Determine the (x, y) coordinate at the center of the cell enclosing the given text.  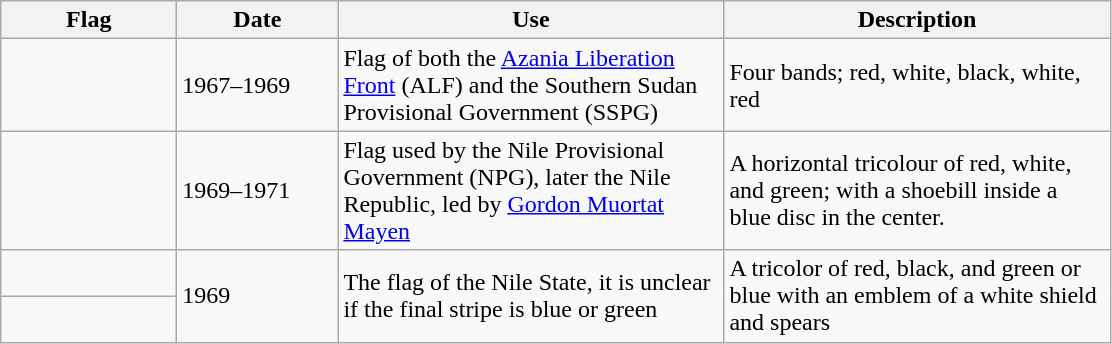
Flag used by the Nile Provisional Government (NPG), later the Nile Republic, led by Gordon Muortat Mayen (531, 190)
A tricolor of red, black, and green or blue with an emblem of a white shield and spears (917, 296)
Description (917, 20)
1969–1971 (258, 190)
Date (258, 20)
A horizontal tricolour of red, white, and green; with a shoebill inside a blue disc in the center. (917, 190)
Four bands; red, white, black, white, red (917, 85)
Flag (89, 20)
1967–1969 (258, 85)
1969 (258, 296)
Flag of both the Azania Liberation Front (ALF) and the Southern Sudan Provisional Government (SSPG) (531, 85)
The flag of the Nile State, it is unclear if the final stripe is blue or green (531, 296)
Use (531, 20)
